For the text-containing cell, return its midpoint in (x, y) coordinate format. 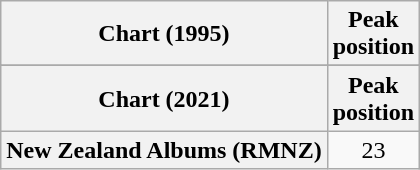
23 (373, 150)
Chart (2021) (164, 98)
Chart (1995) (164, 34)
New Zealand Albums (RMNZ) (164, 150)
